Pinpoint the cell where the given text exists, returning its (x, y) midpoint coordinate. 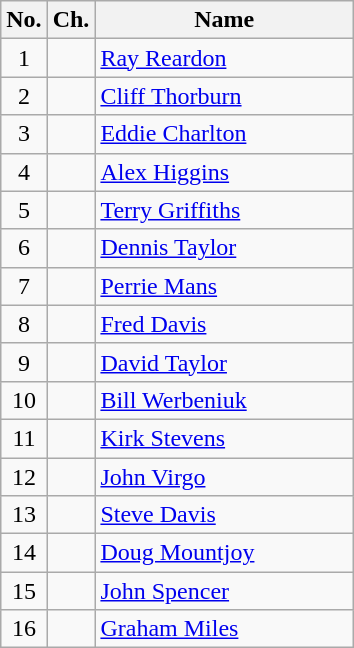
Cliff Thorburn (224, 96)
4 (24, 172)
Bill Werbeniuk (224, 400)
Ray Reardon (224, 58)
Perrie Mans (224, 286)
Doug Mountjoy (224, 553)
John Spencer (224, 591)
Fred Davis (224, 324)
John Virgo (224, 477)
5 (24, 210)
Graham Miles (224, 629)
6 (24, 248)
Terry Griffiths (224, 210)
Dennis Taylor (224, 248)
12 (24, 477)
13 (24, 515)
David Taylor (224, 362)
1 (24, 58)
11 (24, 438)
3 (24, 134)
7 (24, 286)
No. (24, 20)
10 (24, 400)
14 (24, 553)
8 (24, 324)
15 (24, 591)
2 (24, 96)
Alex Higgins (224, 172)
9 (24, 362)
Kirk Stevens (224, 438)
Ch. (71, 20)
Steve Davis (224, 515)
Name (224, 20)
Eddie Charlton (224, 134)
16 (24, 629)
